Find where the given text appears and provide that cell's center as (x, y) coordinate. 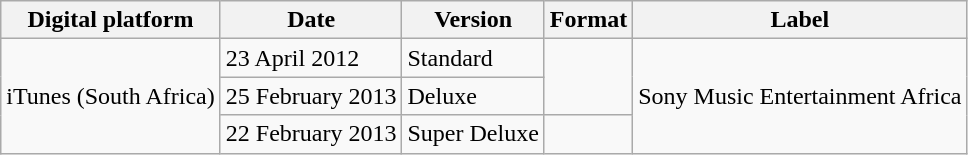
23 April 2012 (311, 58)
Deluxe (473, 96)
Version (473, 20)
22 February 2013 (311, 134)
Digital platform (111, 20)
Super Deluxe (473, 134)
25 February 2013 (311, 96)
Format (588, 20)
Date (311, 20)
iTunes (South Africa) (111, 96)
Standard (473, 58)
Sony Music Entertainment Africa (800, 96)
Label (800, 20)
